Return (X, Y) of the center of cell containing provided text 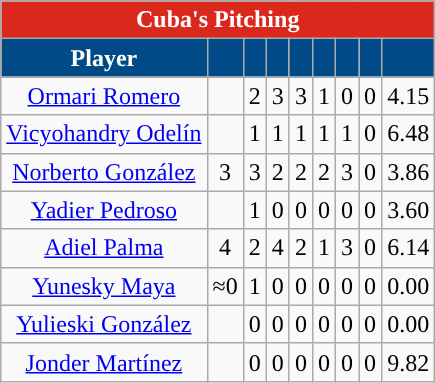
Cuba's Pitching (218, 20)
Vicyohandry Odelín (104, 134)
≈0 (225, 286)
Yadier Pedroso (104, 210)
9.82 (408, 362)
Norberto González (104, 172)
Jonder Martínez (104, 362)
Adiel Palma (104, 248)
Ormari Romero (104, 96)
6.48 (408, 134)
Player (104, 58)
6.14 (408, 248)
Yulieski González (104, 324)
Yunesky Maya (104, 286)
3.86 (408, 172)
3.60 (408, 210)
4.15 (408, 96)
